Determine the (X, Y) coordinate at the center of the cell enclosing the given text.  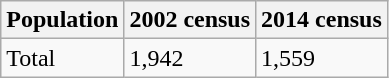
2014 census (322, 20)
1,559 (322, 58)
Total (62, 58)
2002 census (190, 20)
1,942 (190, 58)
Population (62, 20)
